Determine the (x, y) coordinate at the center of the cell enclosing the given text.  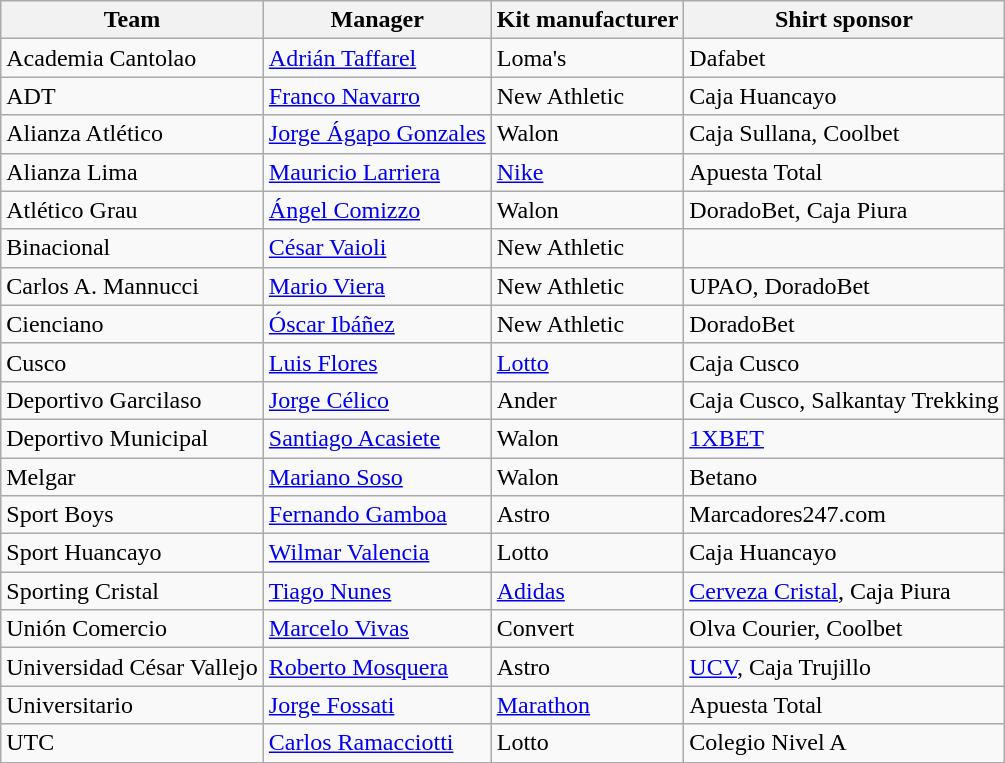
Ángel Comizzo (377, 210)
Alianza Lima (132, 172)
Shirt sponsor (844, 20)
Jorge Fossati (377, 705)
Deportivo Garcilaso (132, 400)
Team (132, 20)
Betano (844, 477)
Universitario (132, 705)
Ander (588, 400)
Carlos A. Mannucci (132, 286)
Carlos Ramacciotti (377, 743)
UCV, Caja Trujillo (844, 667)
1XBET (844, 438)
Atlético Grau (132, 210)
Marcadores247.com (844, 515)
Loma's (588, 58)
Sporting Cristal (132, 591)
Jorge Ágapo Gonzales (377, 134)
Olva Courier, Coolbet (844, 629)
Marcelo Vivas (377, 629)
Dafabet (844, 58)
DoradoBet (844, 324)
DoradoBet, Caja Piura (844, 210)
Sport Boys (132, 515)
Nike (588, 172)
Cerveza Cristal, Caja Piura (844, 591)
Caja Cusco (844, 362)
Mauricio Larriera (377, 172)
Manager (377, 20)
Fernando Gamboa (377, 515)
César Vaioli (377, 248)
Caja Sullana, Coolbet (844, 134)
Colegio Nivel A (844, 743)
Unión Comercio (132, 629)
Óscar Ibáñez (377, 324)
Roberto Mosquera (377, 667)
Tiago Nunes (377, 591)
Kit manufacturer (588, 20)
Franco Navarro (377, 96)
Mariano Soso (377, 477)
Luis Flores (377, 362)
Binacional (132, 248)
UTC (132, 743)
Caja Cusco, Salkantay Trekking (844, 400)
UPAO, DoradoBet (844, 286)
ADT (132, 96)
Convert (588, 629)
Melgar (132, 477)
Adidas (588, 591)
Marathon (588, 705)
Santiago Acasiete (377, 438)
Jorge Célico (377, 400)
Universidad César Vallejo (132, 667)
Cienciano (132, 324)
Alianza Atlético (132, 134)
Academia Cantolao (132, 58)
Cusco (132, 362)
Sport Huancayo (132, 553)
Mario Viera (377, 286)
Deportivo Municipal (132, 438)
Adrián Taffarel (377, 58)
Wilmar Valencia (377, 553)
